Locate the cell with the specified text and output its [x, y] center coordinate. 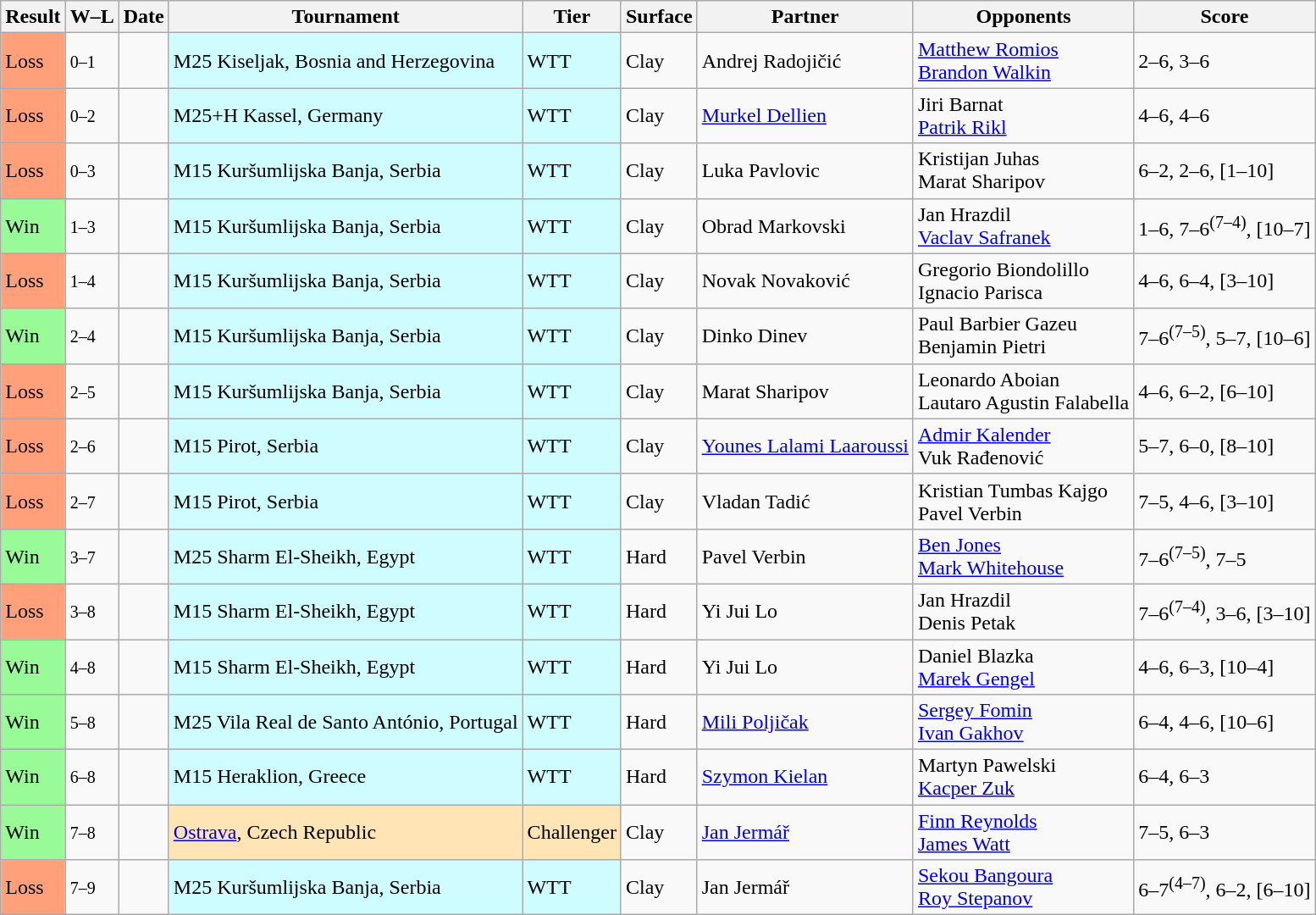
Marat Sharipov [805, 391]
Ben Jones Mark Whitehouse [1023, 556]
7–8 [91, 832]
Jan Hrazdil Vaclav Safranek [1023, 225]
3–8 [91, 612]
Matthew Romios Brandon Walkin [1023, 61]
Opponents [1023, 17]
7–5, 4–6, [3–10] [1225, 502]
Martyn Pawelski Kacper Zuk [1023, 778]
5–8 [91, 722]
Sekou Bangoura Roy Stepanov [1023, 888]
Kristian Tumbas Kajgo Pavel Verbin [1023, 502]
M25 Kiseljak, Bosnia and Herzegovina [346, 61]
Partner [805, 17]
Challenger [572, 832]
M25 Sharm El-Sheikh, Egypt [346, 556]
Gregorio Biondolillo Ignacio Parisca [1023, 281]
M25 Kuršumlijska Banja, Serbia [346, 888]
Tournament [346, 17]
Paul Barbier Gazeu Benjamin Pietri [1023, 335]
3–7 [91, 556]
0–3 [91, 171]
4–6, 4–6 [1225, 115]
6–4, 4–6, [10–6] [1225, 722]
4–8 [91, 666]
4–6, 6–3, [10–4] [1225, 666]
M25 Vila Real de Santo António, Portugal [346, 722]
Jan Hrazdil Denis Petak [1023, 612]
Vladan Tadić [805, 502]
Dinko Dinev [805, 335]
7–6(7–4), 3–6, [3–10] [1225, 612]
Novak Novaković [805, 281]
Kristijan Juhas Marat Sharipov [1023, 171]
Daniel Blazka Marek Gengel [1023, 666]
Sergey Fomin Ivan Gakhov [1023, 722]
2–4 [91, 335]
Score [1225, 17]
Murkel Dellien [805, 115]
Result [33, 17]
7–5, 6–3 [1225, 832]
6–4, 6–3 [1225, 778]
Szymon Kielan [805, 778]
Finn Reynolds James Watt [1023, 832]
Leonardo Aboian Lautaro Agustin Falabella [1023, 391]
6–2, 2–6, [1–10] [1225, 171]
M15 Heraklion, Greece [346, 778]
Younes Lalami Laaroussi [805, 446]
7–6(7–5), 5–7, [10–6] [1225, 335]
1–6, 7–6(7–4), [10–7] [1225, 225]
4–6, 6–4, [3–10] [1225, 281]
7–9 [91, 888]
M25+H Kassel, Germany [346, 115]
1–3 [91, 225]
Pavel Verbin [805, 556]
Obrad Markovski [805, 225]
Tier [572, 17]
Surface [659, 17]
2–7 [91, 502]
Date [144, 17]
7–6(7–5), 7–5 [1225, 556]
6–7(4–7), 6–2, [6–10] [1225, 888]
5–7, 6–0, [8–10] [1225, 446]
Ostrava, Czech Republic [346, 832]
Luka Pavlovic [805, 171]
Andrej Radojičić [805, 61]
2–5 [91, 391]
0–2 [91, 115]
2–6, 3–6 [1225, 61]
4–6, 6–2, [6–10] [1225, 391]
0–1 [91, 61]
W–L [91, 17]
6–8 [91, 778]
Admir Kalender Vuk Rađenović [1023, 446]
1–4 [91, 281]
Jiri Barnat Patrik Rikl [1023, 115]
Mili Poljičak [805, 722]
2–6 [91, 446]
